From the cell containing the given text, extract its center point as (X, Y) coordinate. 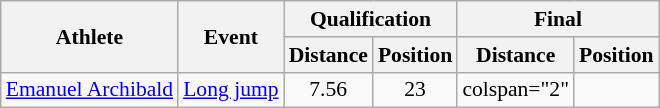
Long jump (230, 90)
23 (415, 90)
7.56 (328, 90)
Qualification (371, 19)
Final (558, 19)
colspan="2" (516, 90)
Event (230, 36)
Emanuel Archibald (90, 90)
Athlete (90, 36)
